Determine the (X, Y) coordinate at the center of the cell enclosing the given text.  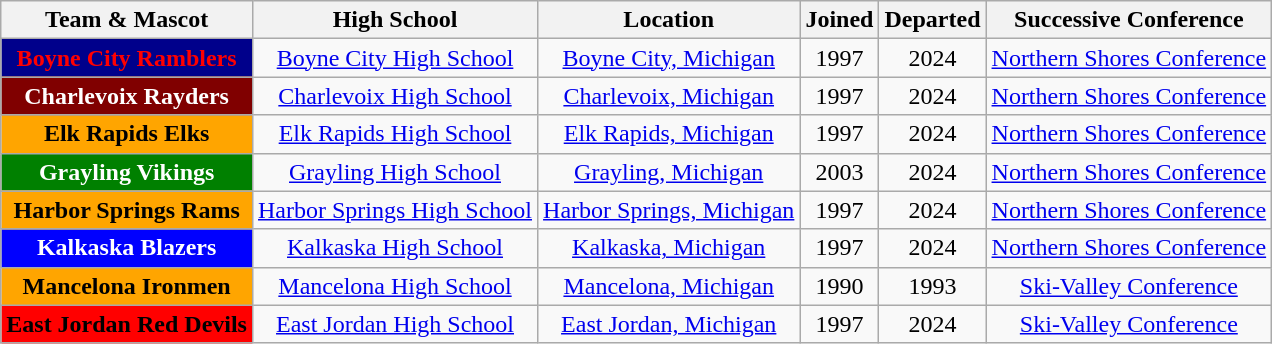
East Jordan High School (394, 324)
Grayling, Michigan (669, 172)
High School (394, 20)
Harbor Springs High School (394, 210)
Elk Rapids High School (394, 134)
Grayling Vikings (127, 172)
Departed (932, 20)
Elk Rapids Elks (127, 134)
1993 (932, 286)
Charlevoix High School (394, 96)
Charlevoix, Michigan (669, 96)
Harbor Springs Rams (127, 210)
Joined (840, 20)
Kalkaska Blazers (127, 248)
Harbor Springs, Michigan (669, 210)
1990 (840, 286)
Boyne City, Michigan (669, 58)
Mancelona High School (394, 286)
Location (669, 20)
Boyne City Ramblers (127, 58)
Charlevoix Rayders (127, 96)
Grayling High School (394, 172)
Mancelona Ironmen (127, 286)
Team & Mascot (127, 20)
Boyne City High School (394, 58)
Successive Conference (1129, 20)
East Jordan Red Devils (127, 324)
2003 (840, 172)
Elk Rapids, Michigan (669, 134)
Mancelona, Michigan (669, 286)
East Jordan, Michigan (669, 324)
Kalkaska High School (394, 248)
Kalkaska, Michigan (669, 248)
